Pinpoint the cell where the given text exists, returning its [x, y] midpoint coordinate. 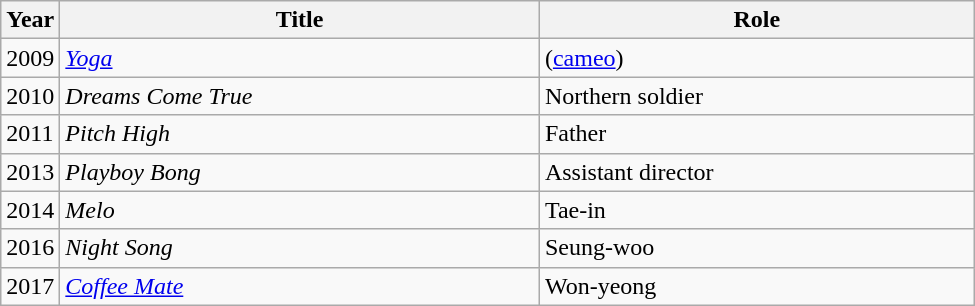
(cameo) [756, 58]
2017 [30, 286]
2009 [30, 58]
Won-yeong [756, 286]
2016 [30, 248]
Assistant director [756, 172]
Dreams Come True [300, 96]
2010 [30, 96]
2013 [30, 172]
Title [300, 20]
Year [30, 20]
Night Song [300, 248]
2011 [30, 134]
Northern soldier [756, 96]
Father [756, 134]
Role [756, 20]
Playboy Bong [300, 172]
2014 [30, 210]
Tae-in [756, 210]
Melo [300, 210]
Yoga [300, 58]
Coffee Mate [300, 286]
Pitch High [300, 134]
Seung-woo [756, 248]
